Extract the (x, y) coordinate from the center of the cell holding the provided text.  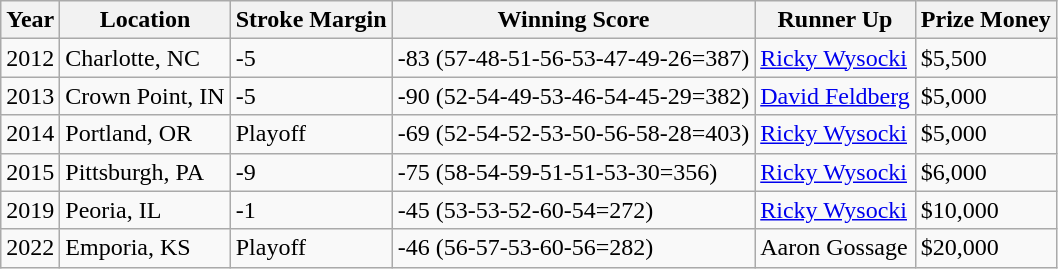
Location (145, 20)
David Feldberg (836, 96)
Stroke Margin (311, 20)
-46 (56-57-53-60-56=282) (574, 248)
$6,000 (986, 172)
-75 (58-54-59-51-51-53-30=356) (574, 172)
2019 (30, 210)
2022 (30, 248)
Runner Up (836, 20)
Pittsburgh, PA (145, 172)
Aaron Gossage (836, 248)
Year (30, 20)
2013 (30, 96)
-69 (52-54-52-53-50-56-58-28=403) (574, 134)
2012 (30, 58)
$5,500 (986, 58)
Prize Money (986, 20)
-1 (311, 210)
-90 (52-54-49-53-46-54-45-29=382) (574, 96)
-9 (311, 172)
Charlotte, NC (145, 58)
Portland, OR (145, 134)
2014 (30, 134)
Peoria, IL (145, 210)
Crown Point, IN (145, 96)
Winning Score (574, 20)
-45 (53-53-52-60-54=272) (574, 210)
$10,000 (986, 210)
Emporia, KS (145, 248)
$20,000 (986, 248)
-83 (57-48-51-56-53-47-49-26=387) (574, 58)
2015 (30, 172)
